Scan for the cell matching the given text and deliver its (X, Y) coordinate at center. 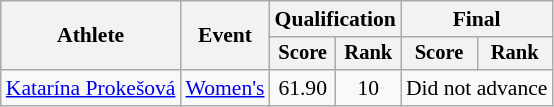
Athlete (91, 36)
Women's (226, 88)
Did not advance (477, 88)
Final (477, 19)
Event (226, 36)
Katarína Prokešová (91, 88)
10 (368, 88)
61.90 (303, 88)
Qualification (336, 19)
